From the cell containing the given text, extract its center point as [X, Y] coordinate. 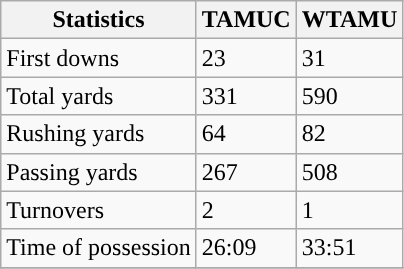
1 [350, 210]
WTAMU [350, 20]
Total yards [99, 96]
331 [246, 96]
26:09 [246, 248]
Time of possession [99, 248]
Passing yards [99, 172]
267 [246, 172]
2 [246, 210]
590 [350, 96]
23 [246, 58]
Statistics [99, 20]
Turnovers [99, 210]
First downs [99, 58]
33:51 [350, 248]
508 [350, 172]
31 [350, 58]
82 [350, 134]
Rushing yards [99, 134]
64 [246, 134]
TAMUC [246, 20]
